Return the [x, y] coordinate for the center point of the cell that contains the specified text.  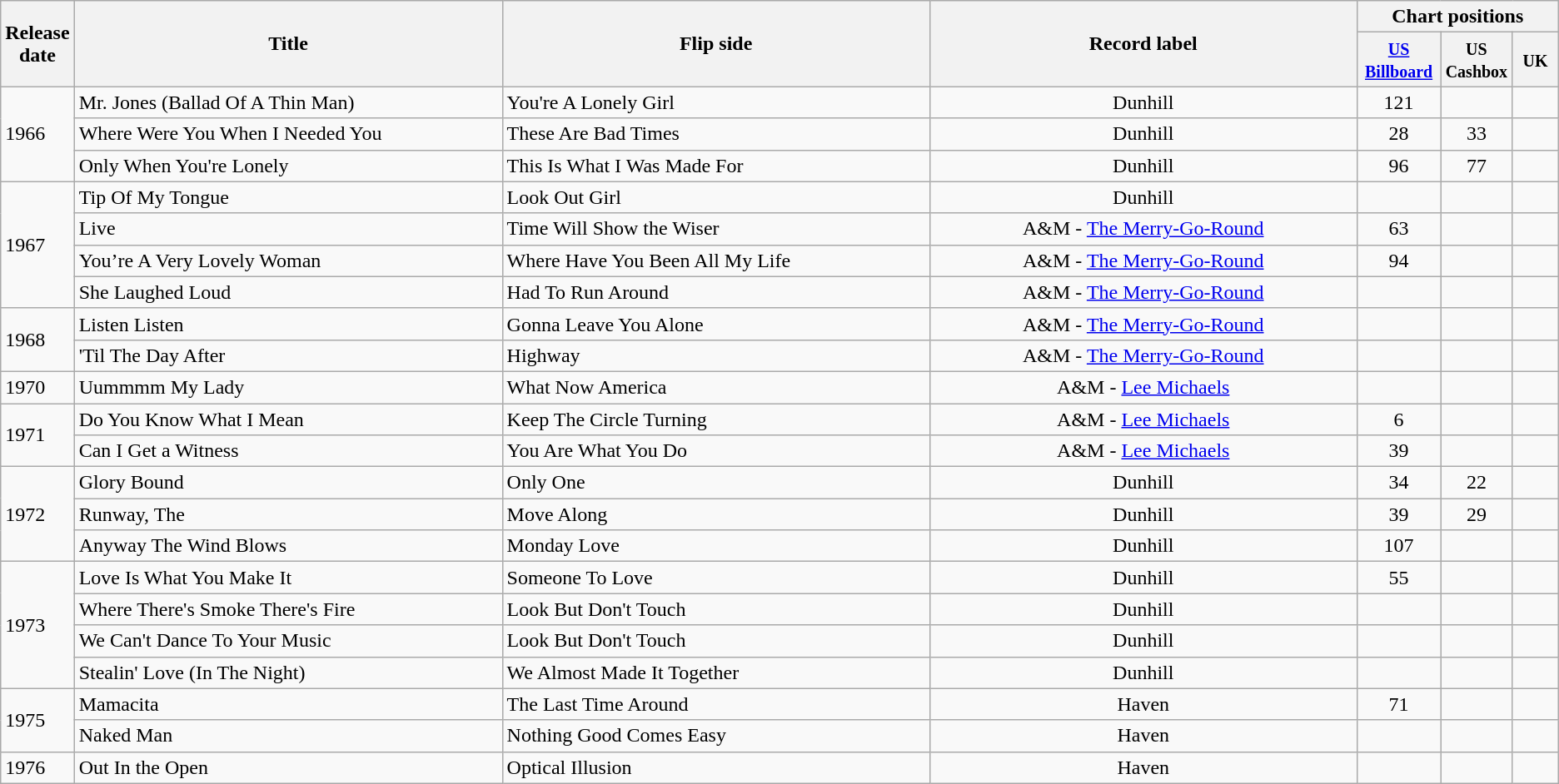
71 [1399, 704]
Nothing Good Comes Easy [716, 736]
1976 [37, 767]
Where There's Smoke There's Fire [288, 609]
121 [1399, 102]
You’re A Very Lovely Woman [288, 261]
The Last Time Around [716, 704]
96 [1399, 166]
Stealin' Love (In The Night) [288, 672]
Time Will Show the Wiser [716, 229]
1970 [37, 387]
28 [1399, 134]
You Are What You Do [716, 451]
1968 [37, 340]
22 [1477, 483]
UK [1536, 60]
US Cashbox [1477, 60]
Uummmm My Lady [288, 387]
Monday Love [716, 546]
Can I Get a Witness [288, 451]
This Is What I Was Made For [716, 166]
Someone To Love [716, 578]
1967 [37, 245]
Glory Bound [288, 483]
Only When You're Lonely [288, 166]
1966 [37, 134]
Only One [716, 483]
63 [1399, 229]
107 [1399, 546]
Chart positions [1457, 17]
1975 [37, 720]
US Billboard [1399, 60]
We Can't Dance To Your Music [288, 641]
1971 [37, 434]
77 [1477, 166]
55 [1399, 578]
Tip Of My Tongue [288, 197]
Move Along [716, 514]
You're A Lonely Girl [716, 102]
Runway, The [288, 514]
Release date [37, 43]
Mamacita [288, 704]
What Now America [716, 387]
She Laughed Loud [288, 292]
Had To Run Around [716, 292]
Love Is What You Make It [288, 578]
Gonna Leave You Alone [716, 324]
29 [1477, 514]
6 [1399, 419]
Title [288, 43]
Mr. Jones (Ballad Of A Thin Man) [288, 102]
Out In the Open [288, 767]
Optical Illusion [716, 767]
'Til The Day After [288, 355]
Record label [1143, 43]
Where Have You Been All My Life [716, 261]
Live [288, 229]
Naked Man [288, 736]
1973 [37, 625]
Where Were You When I Needed You [288, 134]
94 [1399, 261]
Listen Listen [288, 324]
Look Out Girl [716, 197]
Flip side [716, 43]
34 [1399, 483]
Do You Know What I Mean [288, 419]
We Almost Made It Together [716, 672]
Anyway The Wind Blows [288, 546]
Keep The Circle Turning [716, 419]
33 [1477, 134]
1972 [37, 514]
These Are Bad Times [716, 134]
Highway [716, 355]
